Identify which cell holds the provided text, then report its (x, y) central coordinate. 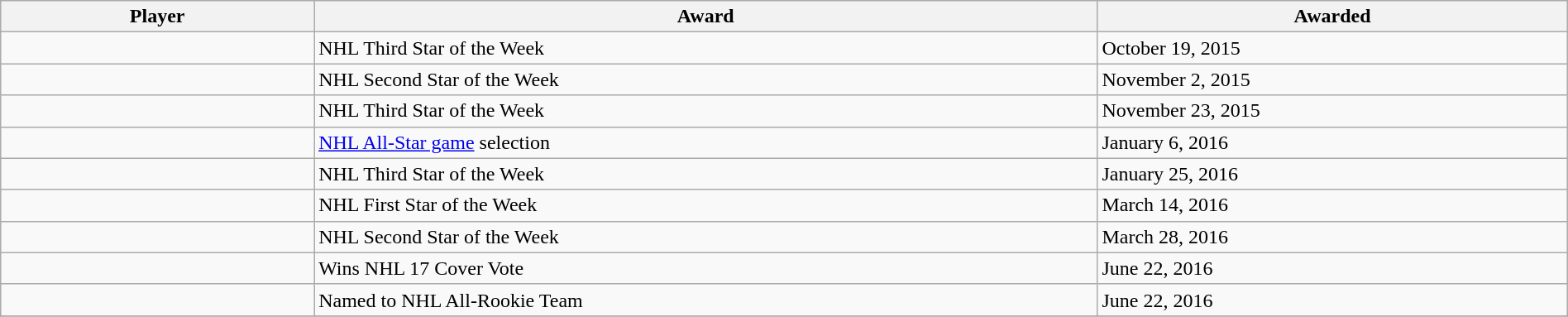
March 28, 2016 (1332, 237)
NHL All-Star game selection (706, 142)
Awarded (1332, 17)
Wins NHL 17 Cover Vote (706, 268)
Named to NHL All-Rookie Team (706, 300)
March 14, 2016 (1332, 205)
January 25, 2016 (1332, 174)
January 6, 2016 (1332, 142)
Player (157, 17)
October 19, 2015 (1332, 48)
Award (706, 17)
NHL First Star of the Week (706, 205)
November 2, 2015 (1332, 79)
November 23, 2015 (1332, 111)
